Search for the cell housing the specified text and yield its [X, Y] center coordinate. 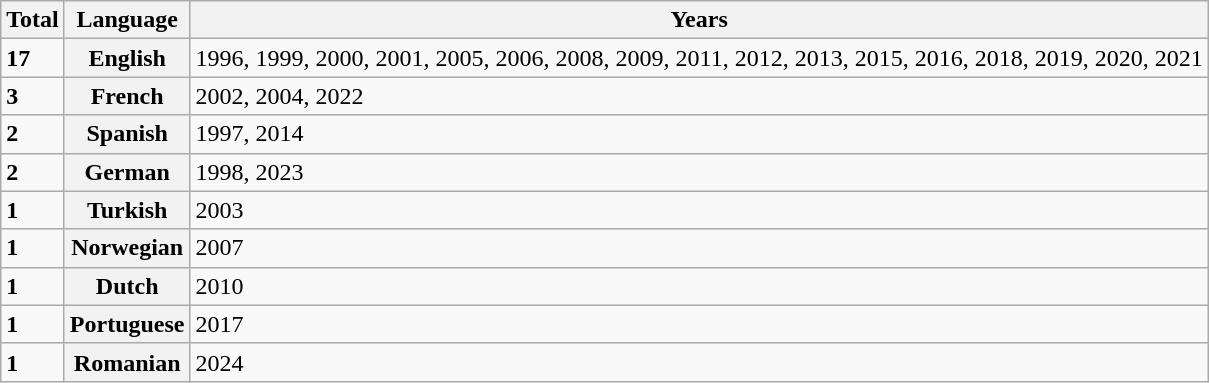
Years [699, 20]
Dutch [127, 286]
1996, 1999, 2000, 2001, 2005, 2006, 2008, 2009, 2011, 2012, 2013, 2015, 2016, 2018, 2019, 2020, 2021 [699, 58]
Turkish [127, 210]
2002, 2004, 2022 [699, 96]
2007 [699, 248]
3 [33, 96]
Portuguese [127, 324]
Total [33, 20]
Spanish [127, 134]
Language [127, 20]
2024 [699, 362]
2017 [699, 324]
2010 [699, 286]
1998, 2023 [699, 172]
German [127, 172]
French [127, 96]
Norwegian [127, 248]
Romanian [127, 362]
2003 [699, 210]
17 [33, 58]
English [127, 58]
1997, 2014 [699, 134]
